Output the (x, y) coordinate of the center of the cell containing the given text.  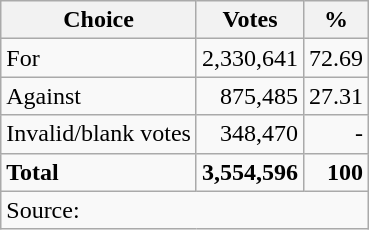
Source: (185, 210)
% (336, 20)
100 (336, 172)
72.69 (336, 58)
Against (99, 96)
For (99, 58)
348,470 (250, 134)
27.31 (336, 96)
Choice (99, 20)
875,485 (250, 96)
2,330,641 (250, 58)
- (336, 134)
Votes (250, 20)
Total (99, 172)
Invalid/blank votes (99, 134)
3,554,596 (250, 172)
